Output the (X, Y) coordinate of the center of the cell containing the given text.  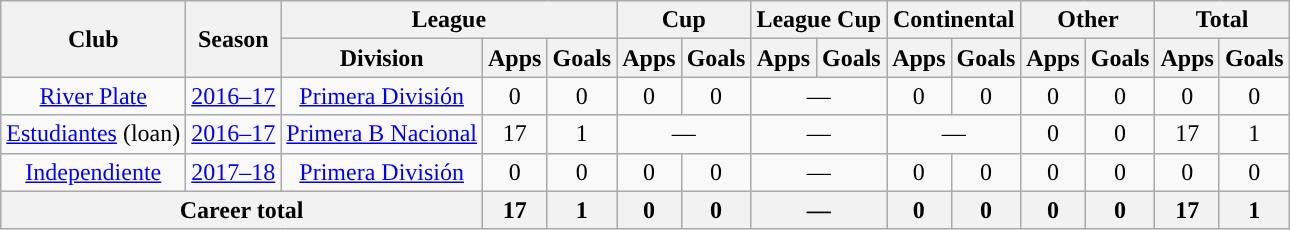
Club (94, 39)
Estudiantes (loan) (94, 134)
League (449, 20)
Independiente (94, 172)
Career total (242, 210)
League Cup (819, 20)
River Plate (94, 96)
Primera B Nacional (382, 134)
Season (234, 39)
Total (1222, 20)
Cup (684, 20)
Continental (954, 20)
Other (1088, 20)
2017–18 (234, 172)
Division (382, 58)
